Capture the cell that displays the provided text and extract its (X, Y) central coordinate. 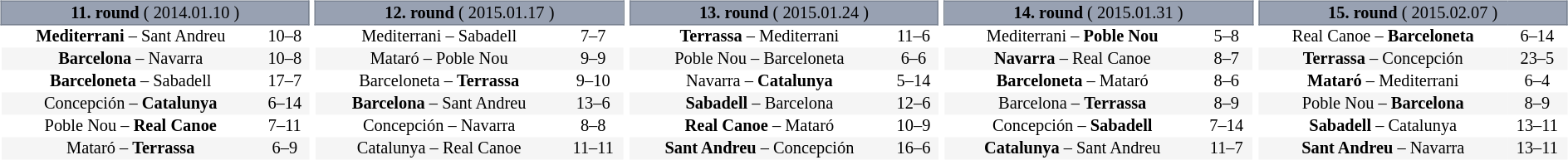
Mataró – Mediterrani (1384, 81)
8–7 (1226, 60)
11–6 (914, 36)
Sant Andreu – Navarra (1384, 149)
11. round ( 2014.01.10 ) (154, 12)
11–11 (593, 149)
17–7 (284, 81)
16–6 (914, 149)
Barceloneta – Sabadell (130, 81)
Barcelona – Terrassa (1072, 104)
Barcelona – Navarra (130, 60)
Real Canoe – Barceloneta (1384, 36)
Concepción – Navarra (439, 126)
Poble Nou – Barceloneta (759, 60)
Terrassa – Mediterrani (759, 36)
Concepción – Catalunya (130, 104)
7–11 (284, 126)
Sabadell – Barcelona (759, 104)
10–9 (914, 126)
Terrassa – Concepción (1384, 60)
Catalunya – Sant Andreu (1072, 149)
12. round ( 2015.01.17 ) (470, 12)
7–14 (1226, 126)
Navarra – Real Canoe (1072, 60)
Sabadell – Catalunya (1384, 126)
5–14 (914, 81)
6–6 (914, 60)
Sant Andreu – Concepción (759, 149)
Navarra – Catalunya (759, 81)
Poble Nou – Real Canoe (130, 126)
Barcelona – Sant Andreu (439, 104)
Mataró – Poble Nou (439, 60)
Catalunya – Real Canoe (439, 149)
Barceloneta – Terrassa (439, 81)
6–9 (284, 149)
Mediterrani – Poble Nou (1072, 36)
8–8 (593, 126)
6–4 (1537, 81)
7–7 (593, 36)
Mataró – Terrassa (130, 149)
13–6 (593, 104)
Mediterrani – Sant Andreu (130, 36)
15. round ( 2015.02.07 ) (1414, 12)
12–6 (914, 104)
Real Canoe – Mataró (759, 126)
14. round ( 2015.01.31 ) (1098, 12)
Barceloneta – Mataró (1072, 81)
9–10 (593, 81)
Mediterrani – Sabadell (439, 36)
8–6 (1226, 81)
Poble Nou – Barcelona (1384, 104)
Concepción – Sabadell (1072, 126)
5–8 (1226, 36)
23–5 (1537, 60)
11–7 (1226, 149)
13. round ( 2015.01.24 ) (784, 12)
9–9 (593, 60)
